Extract the (X, Y) coordinate from the center of the cell holding the provided text.  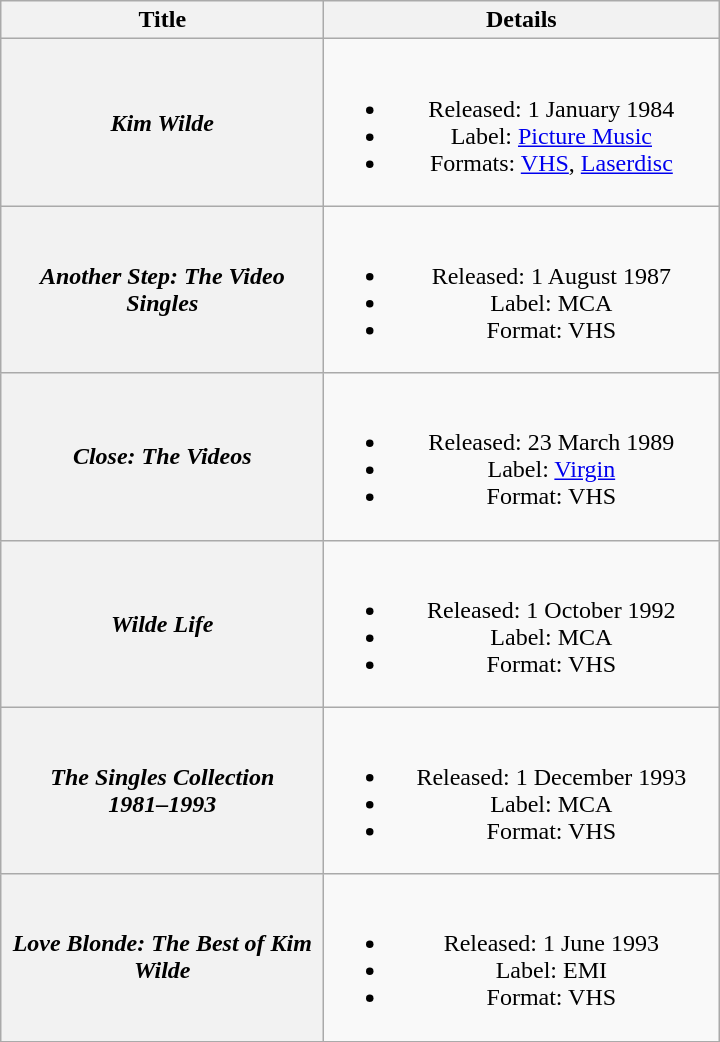
Another Step: The Video Singles (162, 290)
Released: 1 January 1984Label: Picture MusicFormats: VHS, Laserdisc (522, 122)
Released: 1 August 1987Label: MCAFormat: VHS (522, 290)
The Singles Collection1981–1993 (162, 790)
Title (162, 20)
Released: 1 June 1993Label: EMIFormat: VHS (522, 958)
Close: The Videos (162, 456)
Released: 1 December 1993Label: MCAFormat: VHS (522, 790)
Details (522, 20)
Released: 1 October 1992Label: MCAFormat: VHS (522, 624)
Kim Wilde (162, 122)
Released: 23 March 1989Label: VirginFormat: VHS (522, 456)
Wilde Life (162, 624)
Love Blonde: The Best of Kim Wilde (162, 958)
